Detect which cell encompasses the target text, then output its (x, y) center coordinate. 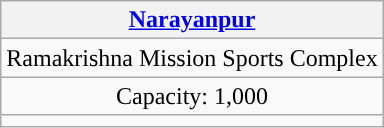
Ramakrishna Mission Sports Complex (192, 58)
Narayanpur (192, 20)
Capacity: 1,000 (192, 96)
